Identify which cell holds the provided text, then report its [X, Y] central coordinate. 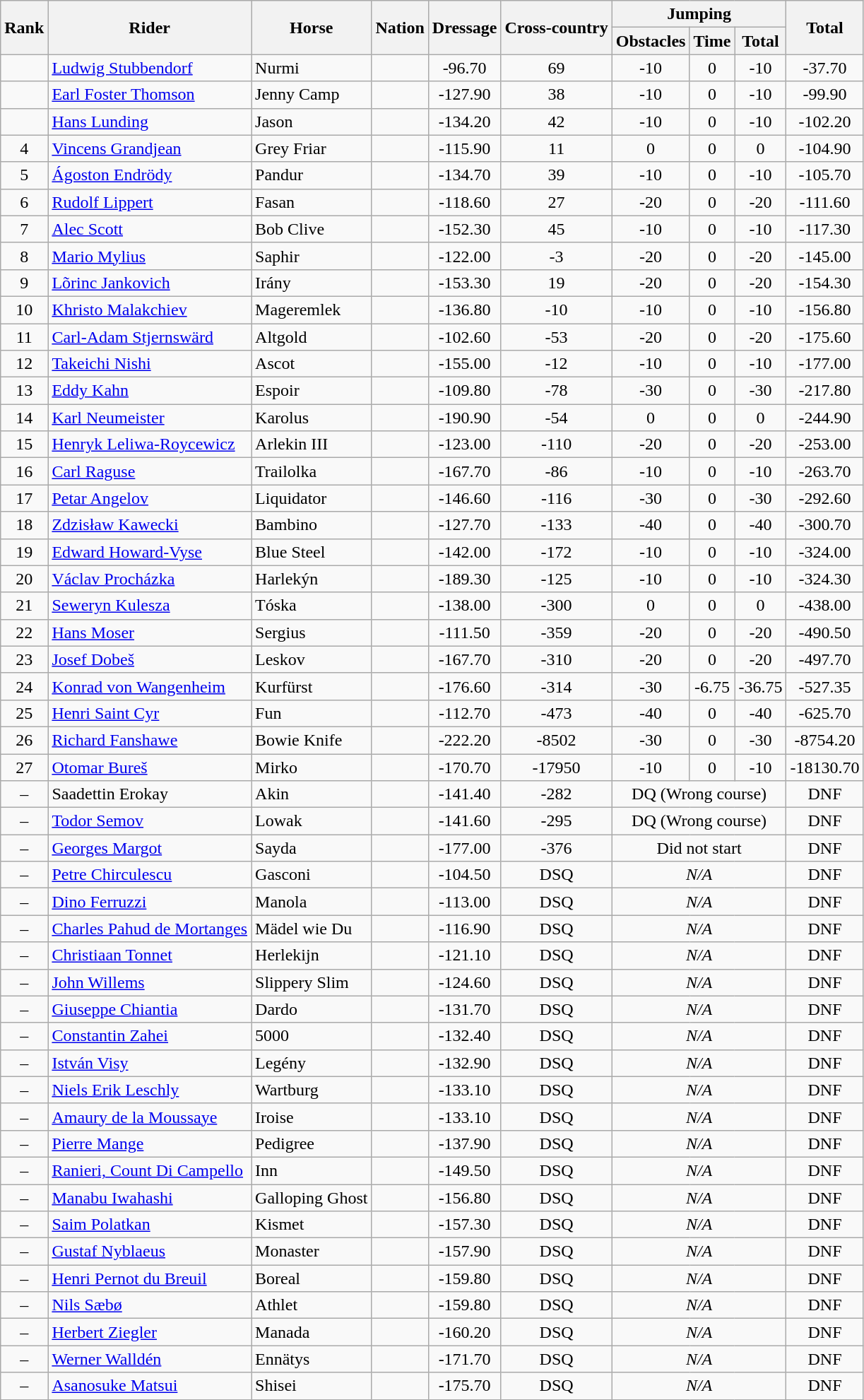
Otomar Bureš [150, 767]
-171.70 [465, 1359]
-116.90 [465, 929]
Jenny Camp [312, 95]
Lowak [312, 821]
Gustaf Nyblaeus [150, 1252]
-96.70 [465, 68]
Giuseppe Chiantia [150, 1009]
Bowie Knife [312, 740]
Ágoston Endrödy [150, 175]
-134.70 [465, 175]
-172 [557, 552]
-376 [557, 848]
Alec Scott [150, 229]
Dino Ferruzzi [150, 902]
-153.30 [465, 283]
Bob Clive [312, 229]
Todor Semov [150, 821]
Václav Procházka [150, 579]
-104.90 [825, 148]
Christiaan Tonnet [150, 955]
-149.50 [465, 1170]
-157.90 [465, 1252]
-170.70 [465, 767]
Mirko [312, 767]
18 [24, 525]
-141.40 [465, 794]
5000 [312, 1036]
42 [557, 122]
-190.90 [465, 418]
-12 [557, 364]
Saim Polatkan [150, 1225]
Karolus [312, 418]
Altgold [312, 337]
Nurmi [312, 68]
Tóska [312, 606]
Saadettin Erokay [150, 794]
-132.40 [465, 1036]
-314 [557, 686]
16 [24, 471]
24 [24, 686]
Horse [312, 28]
-131.70 [465, 1009]
Herbert Ziegler [150, 1332]
Boreal [312, 1278]
Takeichi Nishi [150, 364]
-222.20 [465, 740]
Hans Moser [150, 633]
-123.00 [465, 445]
Fun [312, 713]
14 [24, 418]
Jason [312, 122]
Kurfürst [312, 686]
-122.00 [465, 256]
John Willems [150, 982]
Sayda [312, 848]
Legény [312, 1063]
Henri Saint Cyr [150, 713]
-157.30 [465, 1225]
20 [24, 579]
9 [24, 283]
7 [24, 229]
-244.90 [825, 418]
-152.30 [465, 229]
Dressage [465, 28]
Ranieri, Count Di Campello [150, 1170]
Georges Margot [150, 848]
Saphir [312, 256]
-497.70 [825, 659]
-111.50 [465, 633]
Shisei [312, 1386]
-263.70 [825, 471]
Kismet [312, 1225]
-300.70 [825, 525]
-138.00 [465, 606]
5 [24, 175]
-154.30 [825, 283]
-36.75 [760, 686]
69 [557, 68]
Bambino [312, 525]
Josef Dobeš [150, 659]
-176.60 [465, 686]
25 [24, 713]
-175.70 [465, 1386]
Manabu Iwahashi [150, 1198]
Ascot [312, 364]
-359 [557, 633]
-490.50 [825, 633]
Earl Foster Thomson [150, 95]
-115.90 [465, 148]
-86 [557, 471]
Khristo Malakchiev [150, 310]
István Visy [150, 1063]
-324.30 [825, 579]
Ennätys [312, 1359]
-78 [557, 391]
Wartburg [312, 1090]
Gasconi [312, 875]
-37.70 [825, 68]
-310 [557, 659]
-625.70 [825, 713]
15 [24, 445]
Iroise [312, 1117]
23 [24, 659]
-105.70 [825, 175]
22 [24, 633]
-102.20 [825, 122]
Ludwig Stubbendorf [150, 68]
-132.90 [465, 1063]
-18130.70 [825, 767]
Akin [312, 794]
Zdzisław Kawecki [150, 525]
10 [24, 310]
Rank [24, 28]
Seweryn Kulesza [150, 606]
-141.60 [465, 821]
-121.10 [465, 955]
13 [24, 391]
-527.35 [825, 686]
-127.90 [465, 95]
Nils Sæbø [150, 1305]
Lõrinc Jankovich [150, 283]
Monaster [312, 1252]
Mario Mylius [150, 256]
-3 [557, 256]
Edward Howard-Vyse [150, 552]
17 [24, 498]
Liquidator [312, 498]
Manada [312, 1332]
-104.50 [465, 875]
-17950 [557, 767]
Nation [400, 28]
21 [24, 606]
-136.80 [465, 310]
Hans Lunding [150, 122]
Charles Pahud de Mortanges [150, 929]
-295 [557, 821]
38 [557, 95]
Trailolka [312, 471]
Constantin Zahei [150, 1036]
Eddy Kahn [150, 391]
Petar Angelov [150, 498]
-127.70 [465, 525]
-112.70 [465, 713]
-118.60 [465, 202]
-155.00 [465, 364]
Herlekijn [312, 955]
Rider [150, 28]
Inn [312, 1170]
Time [712, 41]
26 [24, 740]
Pandur [312, 175]
Henryk Leliwa-Roycewicz [150, 445]
Leskov [312, 659]
Athlet [312, 1305]
-8502 [557, 740]
-109.80 [465, 391]
Slippery Slim [312, 982]
Espoir [312, 391]
Amaury de la Moussaye [150, 1117]
-292.60 [825, 498]
-146.60 [465, 498]
45 [557, 229]
Arlekin III [312, 445]
Mädel wie Du [312, 929]
-473 [557, 713]
-160.20 [465, 1332]
Niels Erik Leschly [150, 1090]
Pedigree [312, 1143]
Cross-country [557, 28]
-137.90 [465, 1143]
-116 [557, 498]
-54 [557, 418]
Harlekýn [312, 579]
Konrad von Wangenheim [150, 686]
Sergius [312, 633]
Petre Chirculescu [150, 875]
-145.00 [825, 256]
Carl Raguse [150, 471]
Vincens Grandjean [150, 148]
12 [24, 364]
Irány [312, 283]
-300 [557, 606]
-111.60 [825, 202]
-217.80 [825, 391]
-110 [557, 445]
-113.00 [465, 902]
Blue Steel [312, 552]
-324.00 [825, 552]
-53 [557, 337]
-282 [557, 794]
-142.00 [465, 552]
-124.60 [465, 982]
-8754.20 [825, 740]
-102.60 [465, 337]
Asanosuke Matsui [150, 1386]
-125 [557, 579]
Karl Neumeister [150, 418]
Pierre Mange [150, 1143]
-253.00 [825, 445]
-134.20 [465, 122]
Rudolf Lippert [150, 202]
Grey Friar [312, 148]
-117.30 [825, 229]
6 [24, 202]
Obstacles [651, 41]
Werner Walldén [150, 1359]
8 [24, 256]
-175.60 [825, 337]
-99.90 [825, 95]
Dardo [312, 1009]
-438.00 [825, 606]
Fasan [312, 202]
Galloping Ghost [312, 1198]
Mageremlek [312, 310]
Manola [312, 902]
4 [24, 148]
Carl-Adam Stjernswärd [150, 337]
-6.75 [712, 686]
Did not start [699, 848]
-189.30 [465, 579]
Richard Fanshawe [150, 740]
39 [557, 175]
Jumping [699, 14]
-133 [557, 525]
Henri Pernot du Breuil [150, 1278]
